Return the [X, Y] coordinate for the center point of the cell that contains the specified text.  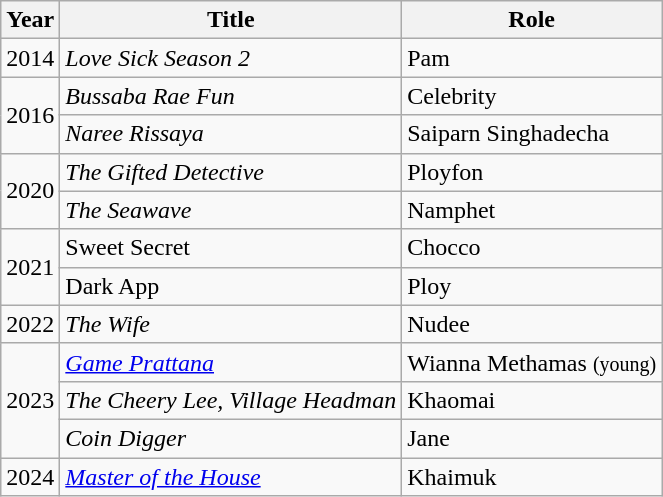
Nudee [532, 324]
Namphet [532, 210]
Pam [532, 58]
Khaimuk [532, 477]
Bussaba Rae Fun [231, 96]
2014 [30, 58]
2016 [30, 115]
Wianna Methamas (young) [532, 362]
Year [30, 20]
Khaomai [532, 400]
2022 [30, 324]
Sweet Secret [231, 248]
2023 [30, 400]
Game Prattana [231, 362]
Chocco [532, 248]
Role [532, 20]
Ploy [532, 286]
2021 [30, 267]
Naree Rissaya [231, 134]
Master of the House [231, 477]
Ployfon [532, 172]
Coin Digger [231, 438]
Saiparn Singhadecha [532, 134]
2020 [30, 191]
Celebrity [532, 96]
The Gifted Detective [231, 172]
Love Sick Season 2 [231, 58]
Jane [532, 438]
Title [231, 20]
Dark App [231, 286]
The Seawave [231, 210]
The Wife [231, 324]
The Cheery Lee, Village Headman [231, 400]
2024 [30, 477]
